Output the [x, y] coordinate of the center of the cell containing the given text.  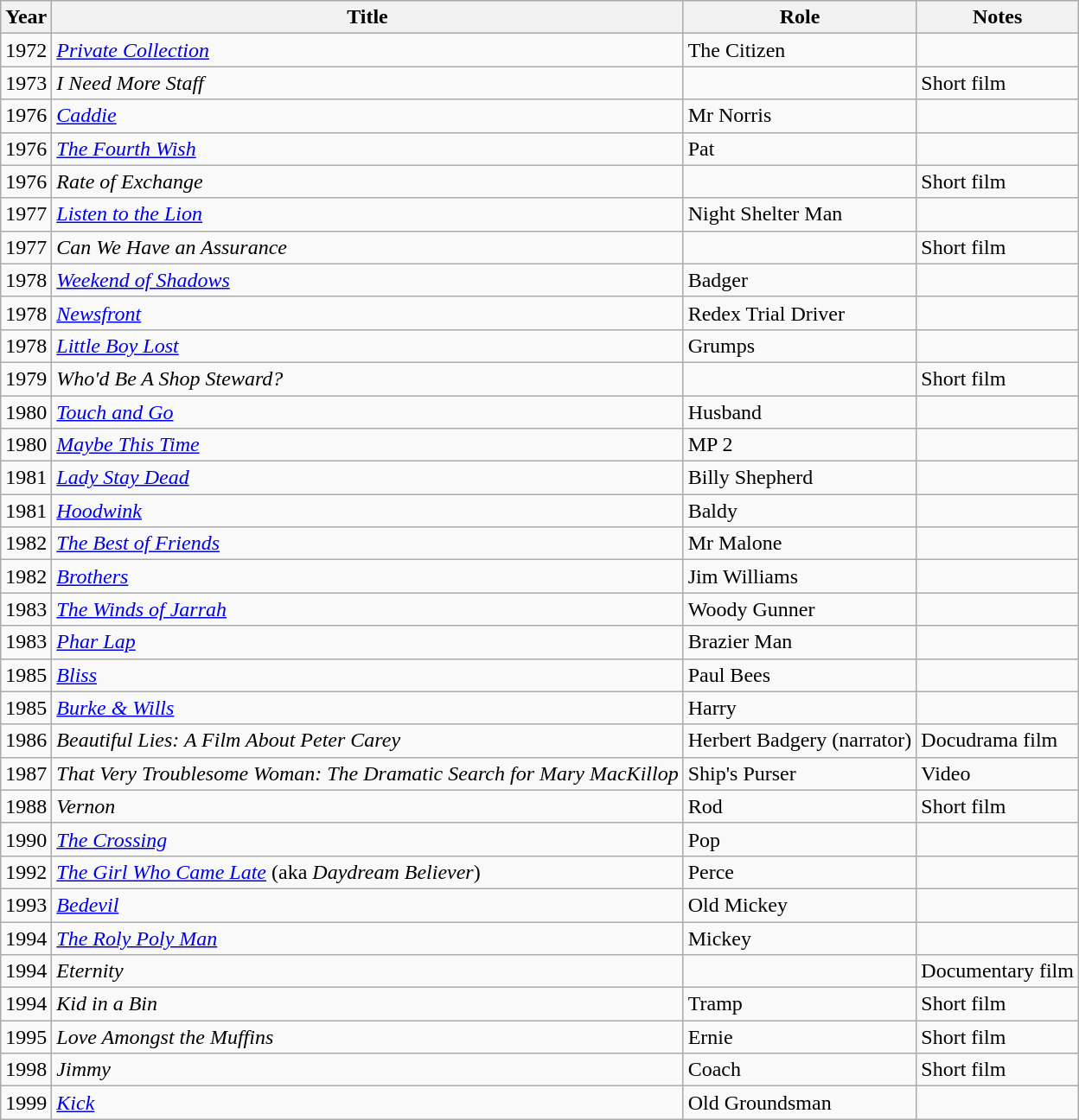
Redex Trial Driver [800, 313]
Mickey [800, 938]
Title [367, 17]
Year [26, 17]
Phar Lap [367, 642]
Grumps [800, 346]
Jim Williams [800, 576]
The Citizen [800, 50]
Mr Norris [800, 116]
Woody Gunner [800, 609]
1988 [26, 806]
1987 [26, 773]
1979 [26, 379]
Documentary film [998, 971]
Brothers [367, 576]
Tramp [800, 1004]
Coach [800, 1070]
Billy Shepherd [800, 478]
1992 [26, 872]
Private Collection [367, 50]
Lady Stay Dead [367, 478]
Vernon [367, 806]
Kid in a Bin [367, 1004]
Ship's Purser [800, 773]
Pat [800, 149]
The Best of Friends [367, 544]
Who'd Be A Shop Steward? [367, 379]
Bliss [367, 675]
Burke & Wills [367, 708]
Mr Malone [800, 544]
Maybe This Time [367, 445]
Newsfront [367, 313]
Notes [998, 17]
Caddie [367, 116]
Herbert Badgery (narrator) [800, 741]
Brazier Man [800, 642]
1973 [26, 83]
The Girl Who Came Late (aka Daydream Believer) [367, 872]
Video [998, 773]
Role [800, 17]
Old Groundsman [800, 1103]
Little Boy Lost [367, 346]
Harry [800, 708]
1972 [26, 50]
Eternity [367, 971]
Baldy [800, 511]
Listen to the Lion [367, 214]
That Very Troublesome Woman: The Dramatic Search for Mary MacKillop [367, 773]
Perce [800, 872]
Ernie [800, 1037]
Jimmy [367, 1070]
The Roly Poly Man [367, 938]
1995 [26, 1037]
Rod [800, 806]
Rate of Exchange [367, 181]
Night Shelter Man [800, 214]
Paul Bees [800, 675]
Husband [800, 412]
Touch and Go [367, 412]
1986 [26, 741]
MP 2 [800, 445]
The Crossing [367, 839]
Weekend of Shadows [367, 280]
Hoodwink [367, 511]
The Fourth Wish [367, 149]
Docudrama film [998, 741]
I Need More Staff [367, 83]
1999 [26, 1103]
1993 [26, 905]
Love Amongst the Muffins [367, 1037]
Beautiful Lies: A Film About Peter Carey [367, 741]
Old Mickey [800, 905]
Bedevil [367, 905]
Kick [367, 1103]
1998 [26, 1070]
Badger [800, 280]
Pop [800, 839]
The Winds of Jarrah [367, 609]
Can We Have an Assurance [367, 247]
1990 [26, 839]
